Locate the cell with the specified text and output its [x, y] center coordinate. 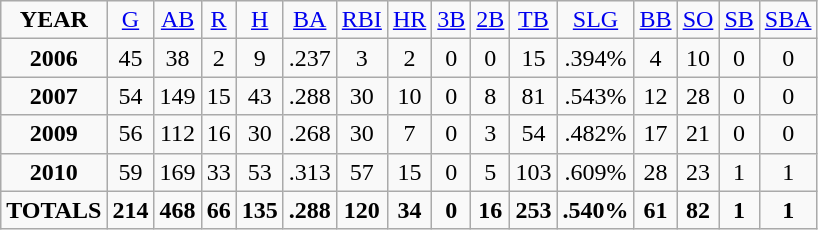
BA [310, 20]
.609% [596, 172]
.313 [310, 172]
R [218, 20]
82 [698, 210]
45 [130, 58]
4 [656, 58]
.394% [596, 58]
2009 [54, 134]
HR [409, 20]
81 [534, 96]
57 [362, 172]
.543% [596, 96]
53 [260, 172]
103 [534, 172]
.482% [596, 134]
3B [452, 20]
33 [218, 172]
2010 [54, 172]
214 [130, 210]
17 [656, 134]
149 [178, 96]
253 [534, 210]
112 [178, 134]
120 [362, 210]
5 [490, 172]
.237 [310, 58]
BB [656, 20]
RBI [362, 20]
7 [409, 134]
8 [490, 96]
12 [656, 96]
66 [218, 210]
SB [739, 20]
TB [534, 20]
135 [260, 210]
43 [260, 96]
34 [409, 210]
H [260, 20]
SLG [596, 20]
2006 [54, 58]
G [130, 20]
SBA [788, 20]
.540% [596, 210]
TOTALS [54, 210]
169 [178, 172]
SO [698, 20]
59 [130, 172]
YEAR [54, 20]
AB [178, 20]
468 [178, 210]
23 [698, 172]
.268 [310, 134]
61 [656, 210]
56 [130, 134]
2B [490, 20]
9 [260, 58]
21 [698, 134]
2007 [54, 96]
38 [178, 58]
